Pinpoint the cell where the given text exists, returning its (x, y) midpoint coordinate. 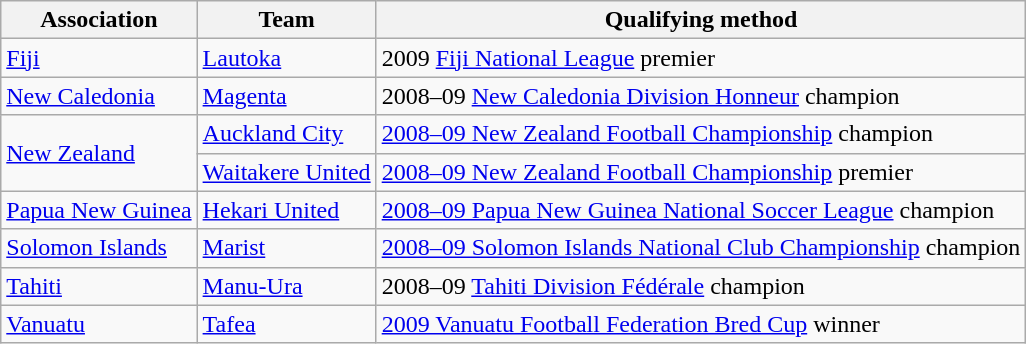
Solomon Islands (99, 248)
Tafea (286, 324)
Lautoka (286, 58)
New Zealand (99, 153)
2008–09 Solomon Islands National Club Championship champion (701, 248)
Tahiti (99, 286)
Vanuatu (99, 324)
New Caledonia (99, 96)
Team (286, 20)
Magenta (286, 96)
Qualifying method (701, 20)
2008–09 New Caledonia Division Honneur champion (701, 96)
Waitakere United (286, 172)
2008–09 Tahiti Division Fédérale champion (701, 286)
Marist (286, 248)
Papua New Guinea (99, 210)
Manu-Ura (286, 286)
2009 Fiji National League premier (701, 58)
2008–09 New Zealand Football Championship premier (701, 172)
Association (99, 20)
Hekari United (286, 210)
2008–09 New Zealand Football Championship champion (701, 134)
2009 Vanuatu Football Federation Bred Cup winner (701, 324)
Auckland City (286, 134)
2008–09 Papua New Guinea National Soccer League champion (701, 210)
Fiji (99, 58)
